Return the [X, Y] coordinate for the center point of the cell that contains the specified text.  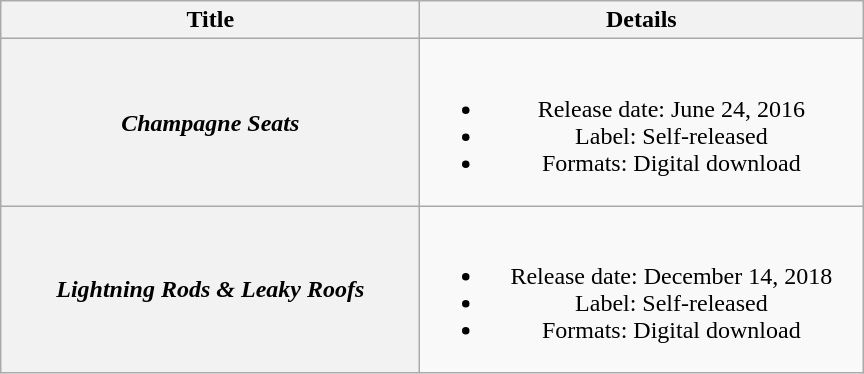
Lightning Rods & Leaky Roofs [210, 290]
Details [642, 20]
Title [210, 20]
Release date: December 14, 2018Label: Self-releasedFormats: Digital download [642, 290]
Champagne Seats [210, 122]
Release date: June 24, 2016Label: Self-releasedFormats: Digital download [642, 122]
